Detect which cell encompasses the target text, then output its [X, Y] center coordinate. 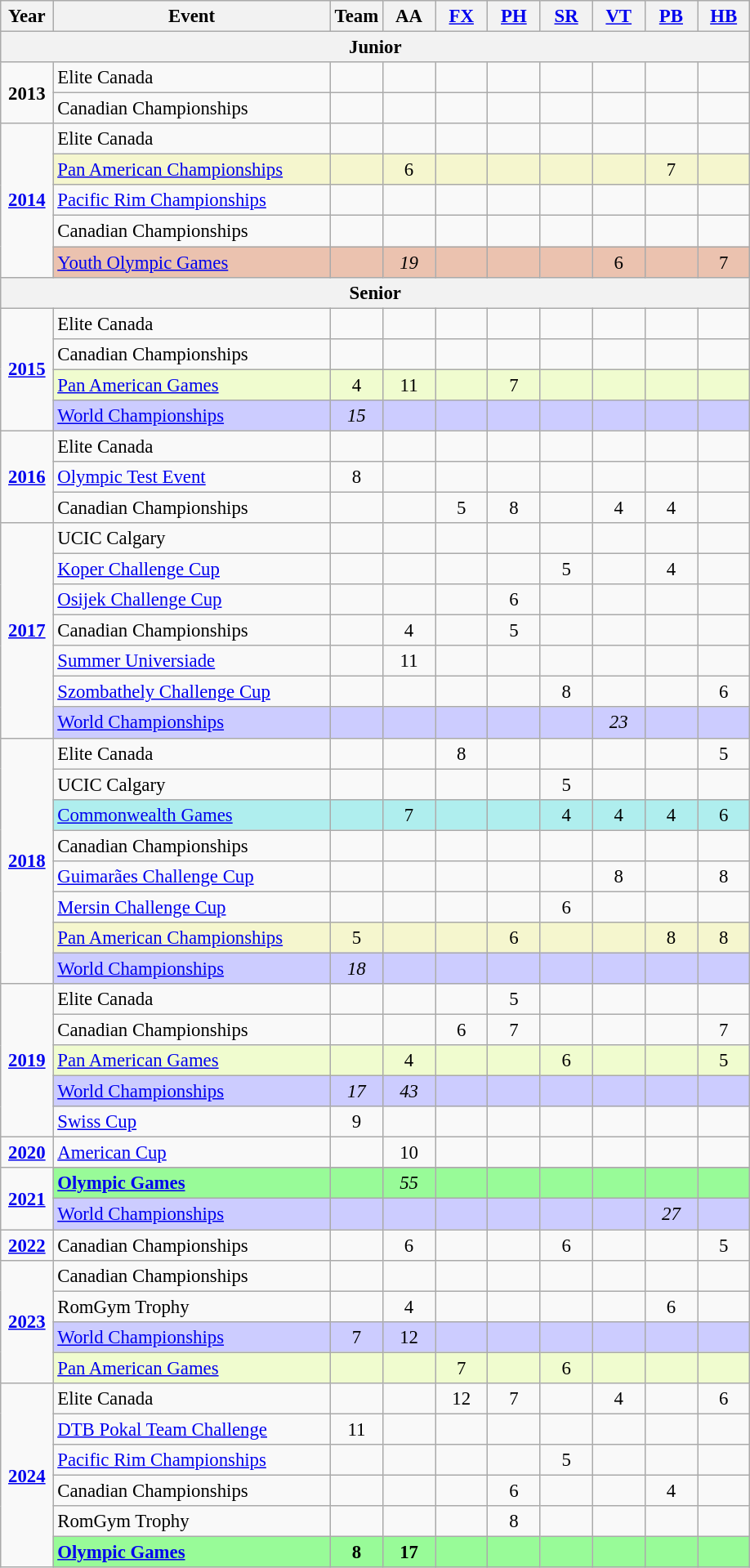
2020 [27, 1153]
Summer Universiade [191, 661]
2019 [27, 1061]
Youth Olympic Games [191, 262]
2023 [27, 1321]
19 [408, 262]
Mersin Challenge Cup [191, 907]
15 [356, 416]
43 [408, 1092]
PB [671, 16]
DTB Pokal Team Challenge [191, 1429]
Junior [376, 47]
Koper Challenge Cup [191, 570]
Team [356, 16]
55 [408, 1184]
Commonwealth Games [191, 815]
Senior [376, 293]
Event [191, 16]
10 [408, 1153]
Osijek Challenge Cup [191, 600]
2013 [27, 93]
HB [724, 16]
2014 [27, 200]
2018 [27, 861]
23 [618, 723]
2016 [27, 477]
Swiss Cup [191, 1122]
2021 [27, 1199]
2015 [27, 369]
American Cup [191, 1153]
2017 [27, 631]
Szombathely Challenge Cup [191, 692]
Year [27, 16]
FX [462, 16]
Guimarães Challenge Cup [191, 877]
2024 [27, 1476]
2022 [27, 1245]
SR [566, 16]
18 [356, 968]
AA [408, 16]
VT [618, 16]
9 [356, 1122]
PH [514, 16]
27 [671, 1214]
Olympic Test Event [191, 477]
